Locate the cell with the specified text and output its [X, Y] center coordinate. 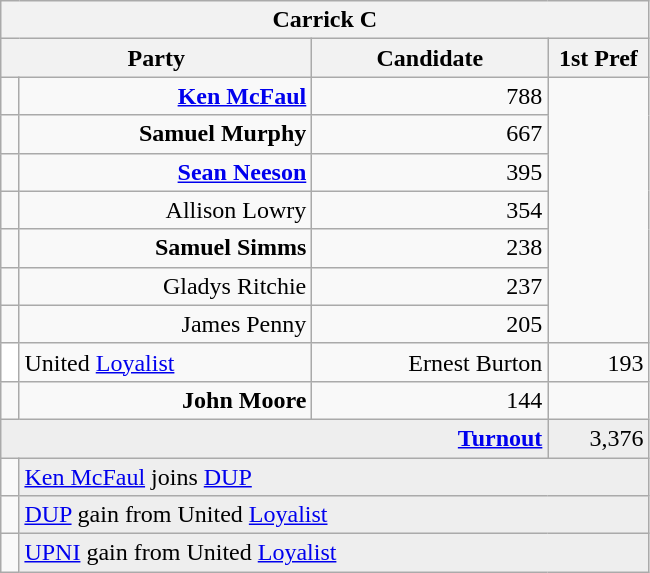
193 [598, 362]
667 [430, 134]
Sean Neeson [166, 172]
DUP gain from United Loyalist [334, 515]
Allison Lowry [166, 210]
Ken McFaul [166, 96]
Carrick C [325, 20]
Turnout [274, 438]
Candidate [430, 58]
237 [430, 286]
United Loyalist [166, 362]
205 [430, 324]
James Penny [166, 324]
Ken McFaul joins DUP [334, 477]
Party [156, 58]
788 [430, 96]
UPNI gain from United Loyalist [334, 553]
3,376 [598, 438]
395 [430, 172]
354 [430, 210]
Samuel Simms [166, 248]
144 [430, 400]
1st Pref [598, 58]
Gladys Ritchie [166, 286]
Ernest Burton [430, 362]
238 [430, 248]
Samuel Murphy [166, 134]
John Moore [166, 400]
